Capture the cell that displays the provided text and extract its (x, y) central coordinate. 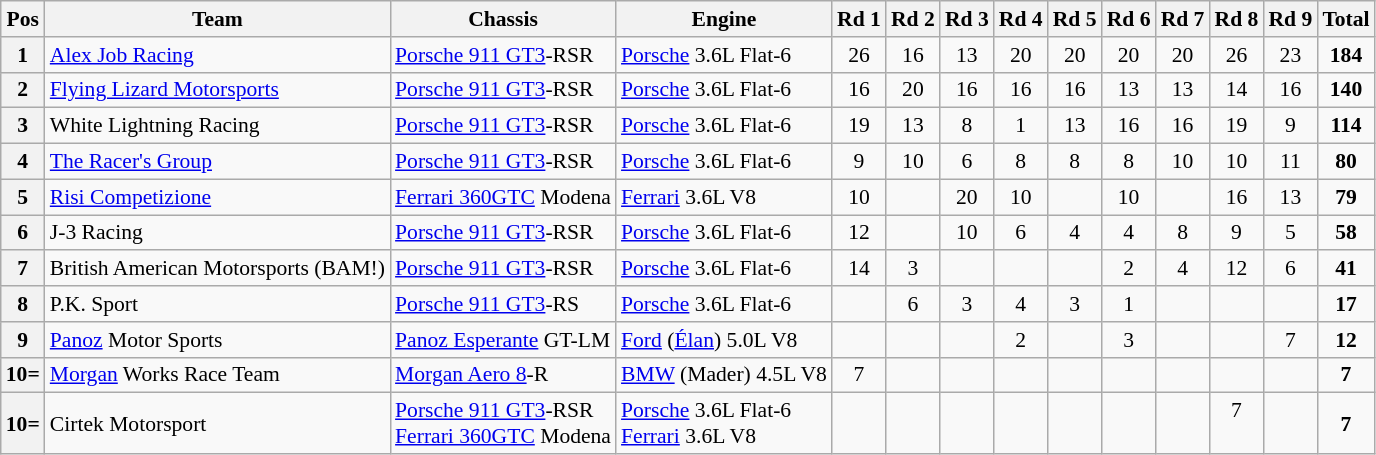
Ferrari 360GTC Modena (503, 197)
Ferrari 3.6L V8 (724, 197)
British American Motorsports (BAM!) (218, 269)
Rd 9 (1290, 19)
Panoz Motor Sports (218, 340)
Rd 3 (967, 19)
Flying Lizard Motorsports (218, 90)
Rd 1 (859, 19)
Morgan Aero 8-R (503, 375)
The Racer's Group (218, 162)
23 (1290, 55)
Panoz Esperante GT-LM (503, 340)
Porsche 911 GT3-RS (503, 304)
Risi Competizione (218, 197)
79 (1346, 197)
Engine (724, 19)
Rd 7 (1183, 19)
P.K. Sport (218, 304)
Rd 4 (1021, 19)
Total (1346, 19)
Pos (23, 19)
Morgan Works Race Team (218, 375)
Cirtek Motorsport (218, 424)
Ford (Élan) 5.0L V8 (724, 340)
Alex Job Racing (218, 55)
Rd 6 (1129, 19)
J-3 Racing (218, 233)
Porsche 911 GT3-RSRFerrari 360GTC Modena (503, 424)
80 (1346, 162)
184 (1346, 55)
White Lightning Racing (218, 126)
58 (1346, 233)
Chassis (503, 19)
140 (1346, 90)
Team (218, 19)
Porsche 3.6L Flat-6Ferrari 3.6L V8 (724, 424)
11 (1290, 162)
Rd 2 (913, 19)
BMW (Mader) 4.5L V8 (724, 375)
Rd 8 (1236, 19)
Rd 5 (1075, 19)
41 (1346, 269)
17 (1346, 304)
114 (1346, 126)
